Provide the (x, y) coordinate of the cell's center where the given text is located.  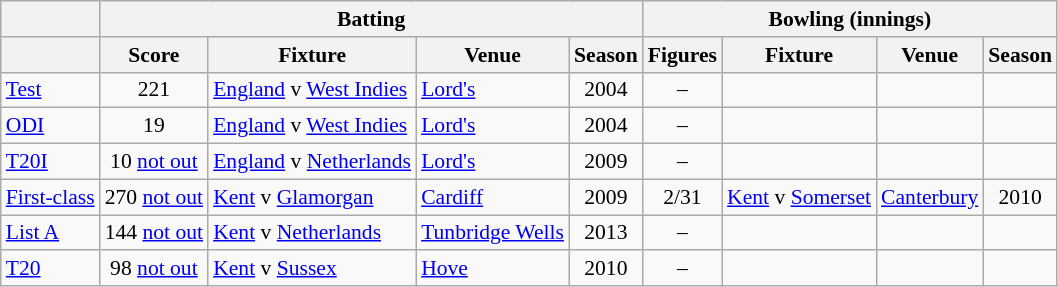
Batting (372, 19)
98 not out (154, 269)
T20I (50, 162)
T20 (50, 269)
Bowling (innings) (850, 19)
Test (50, 90)
221 (154, 90)
Kent v Somerset (799, 197)
Kent v Glamorgan (312, 197)
Hove (492, 269)
England v Netherlands (312, 162)
Tunbridge Wells (492, 233)
Figures (682, 55)
ODI (50, 126)
List A (50, 233)
2013 (606, 233)
Kent v Netherlands (312, 233)
270 not out (154, 197)
10 not out (154, 162)
Canterbury (930, 197)
Cardiff (492, 197)
First-class (50, 197)
2/31 (682, 197)
Kent v Sussex (312, 269)
Score (154, 55)
19 (154, 126)
144 not out (154, 233)
